Output the (X, Y) coordinate of the center of the cell containing the given text.  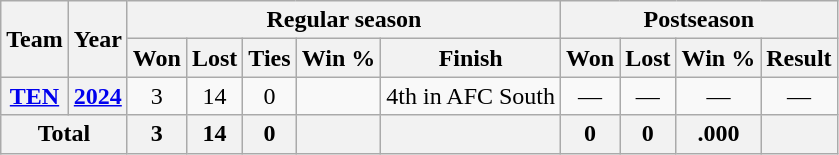
Ties (270, 58)
.000 (718, 134)
Finish (471, 58)
4th in AFC South (471, 96)
Team (35, 39)
TEN (35, 96)
Postseason (700, 20)
Total (64, 134)
2024 (98, 96)
Result (799, 58)
Regular season (344, 20)
Year (98, 39)
